For the text-containing cell, return its midpoint in [x, y] coordinate format. 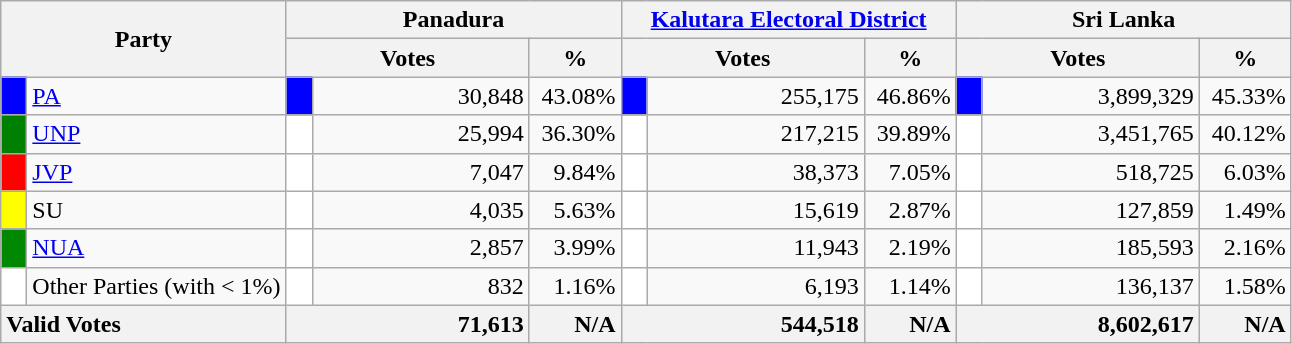
127,859 [1090, 210]
255,175 [756, 96]
Sri Lanka [1124, 20]
518,725 [1090, 172]
Kalutara Electoral District [788, 20]
15,619 [756, 210]
2.87% [910, 210]
6,193 [756, 286]
544,518 [742, 324]
3.99% [575, 248]
1.16% [575, 286]
JVP [156, 172]
36.30% [575, 134]
3,899,329 [1090, 96]
11,943 [756, 248]
2.19% [910, 248]
25,994 [420, 134]
Other Parties (with < 1%) [156, 286]
9.84% [575, 172]
8,602,617 [1078, 324]
45.33% [1245, 96]
7,047 [420, 172]
2.16% [1245, 248]
7.05% [910, 172]
832 [420, 286]
PA [156, 96]
185,593 [1090, 248]
217,215 [756, 134]
40.12% [1245, 134]
2,857 [420, 248]
71,613 [408, 324]
1.14% [910, 286]
SU [156, 210]
39.89% [910, 134]
Party [144, 39]
Panadura [454, 20]
46.86% [910, 96]
NUA [156, 248]
136,137 [1090, 286]
1.58% [1245, 286]
30,848 [420, 96]
UNP [156, 134]
6.03% [1245, 172]
43.08% [575, 96]
38,373 [756, 172]
4,035 [420, 210]
5.63% [575, 210]
1.49% [1245, 210]
Valid Votes [144, 324]
3,451,765 [1090, 134]
